Search for the cell housing the specified text and yield its (x, y) center coordinate. 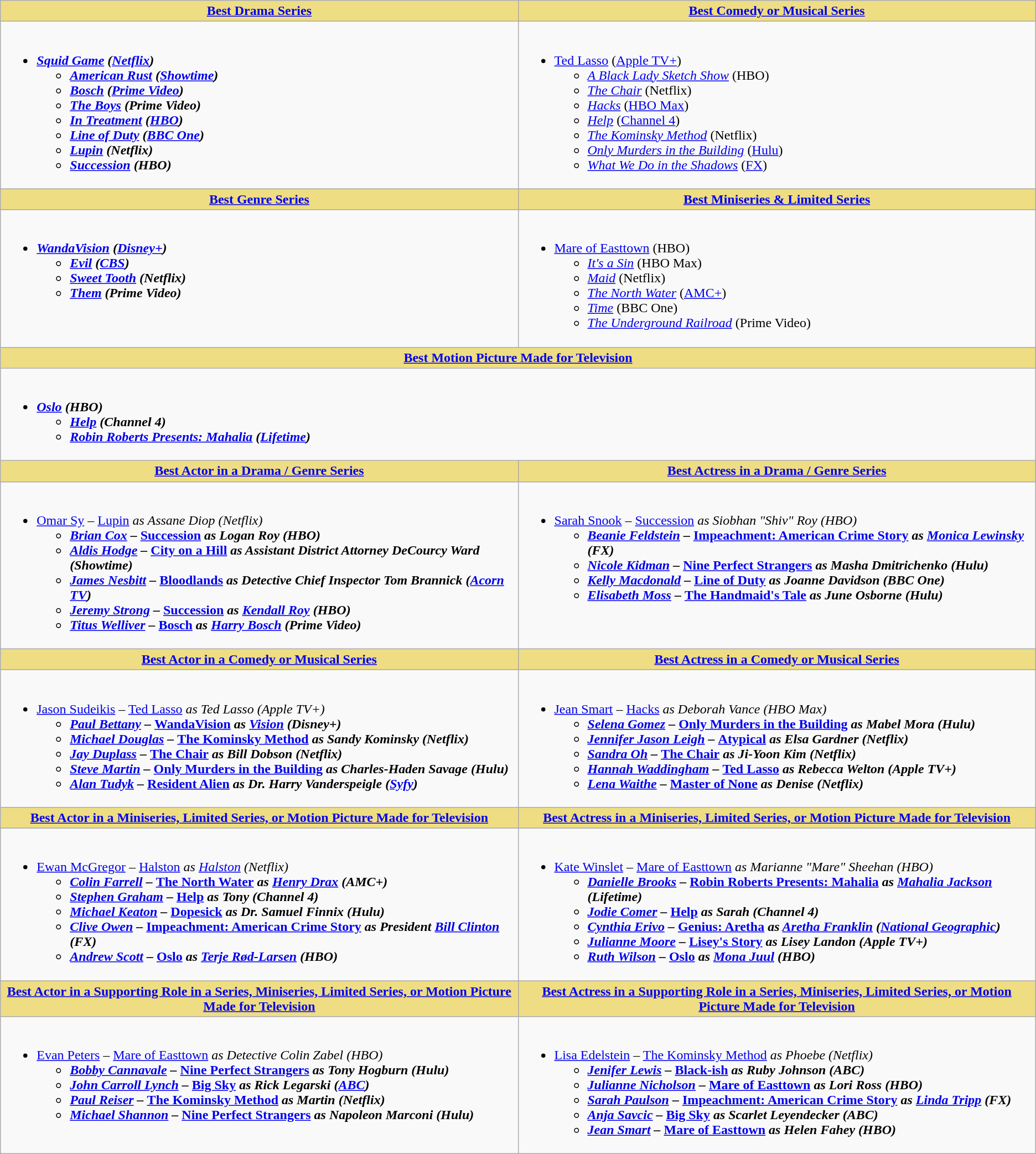
Best Comedy or Musical Series (777, 11)
Best Miniseries & Limited Series (777, 199)
Best Actor in a Comedy or Musical Series (259, 659)
Oslo (HBO)Help (Channel 4)Robin Roberts Presents: Mahalia (Lifetime) (518, 414)
WandaVision (Disney+)Evil (CBS)Sweet Tooth (Netflix)Them (Prime Video) (259, 278)
Mare of Easttown (HBO)It's a Sin (HBO Max)Maid (Netflix)The North Water (AMC+)Time (BBC One)The Underground Railroad (Prime Video) (777, 278)
Best Actor in a Drama / Genre Series (259, 471)
Best Motion Picture Made for Television (518, 358)
Best Drama Series (259, 11)
Best Genre Series (259, 199)
Best Actress in a Supporting Role in a Series, Miniseries, Limited Series, or Motion Picture Made for Television (777, 998)
Best Actress in a Drama / Genre Series (777, 471)
Best Actress in a Miniseries, Limited Series, or Motion Picture Made for Television (777, 817)
Best Actor in a Miniseries, Limited Series, or Motion Picture Made for Television (259, 817)
Best Actor in a Supporting Role in a Series, Miniseries, Limited Series, or Motion Picture Made for Television (259, 998)
Best Actress in a Comedy or Musical Series (777, 659)
